Capture the cell that displays the provided text and extract its [X, Y] central coordinate. 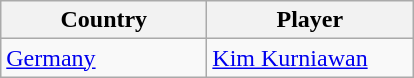
Kim Kurniawan [310, 58]
Player [310, 20]
Country [104, 20]
Germany [104, 58]
